Search for the cell housing the specified text and yield its (x, y) center coordinate. 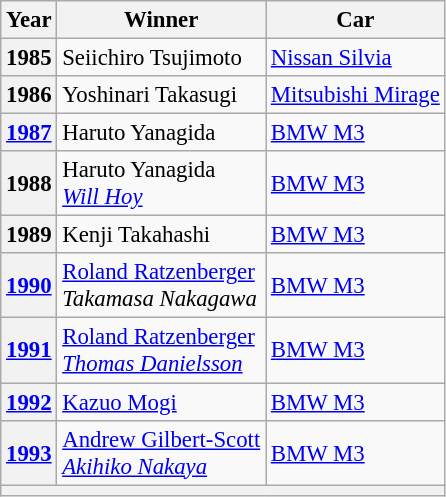
Winner (162, 20)
Mitsubishi Mirage (356, 95)
Haruto Yanagida (162, 133)
Car (356, 20)
1986 (29, 95)
1989 (29, 235)
1993 (29, 452)
Roland Ratzenberger Thomas Danielsson (162, 350)
1985 (29, 58)
Kazuo Mogi (162, 402)
1988 (29, 184)
1990 (29, 286)
Kenji Takahashi (162, 235)
1987 (29, 133)
Haruto Yanagida Will Hoy (162, 184)
1991 (29, 350)
Seiichiro Tsujimoto (162, 58)
Andrew Gilbert-Scott Akihiko Nakaya (162, 452)
Nissan Silvia (356, 58)
Roland Ratzenberger Takamasa Nakagawa (162, 286)
Year (29, 20)
Yoshinari Takasugi (162, 95)
1992 (29, 402)
